Scan for the cell matching the given text and deliver its [x, y] coordinate at center. 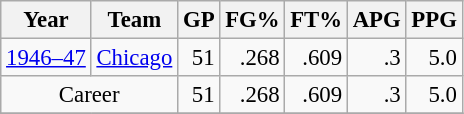
Team [134, 20]
1946–47 [46, 58]
Chicago [134, 58]
APG [376, 20]
FT% [316, 20]
Career [90, 95]
Year [46, 20]
FG% [252, 20]
PPG [434, 20]
GP [199, 20]
